Return the [X, Y] coordinate for the center point of the cell that contains the specified text.  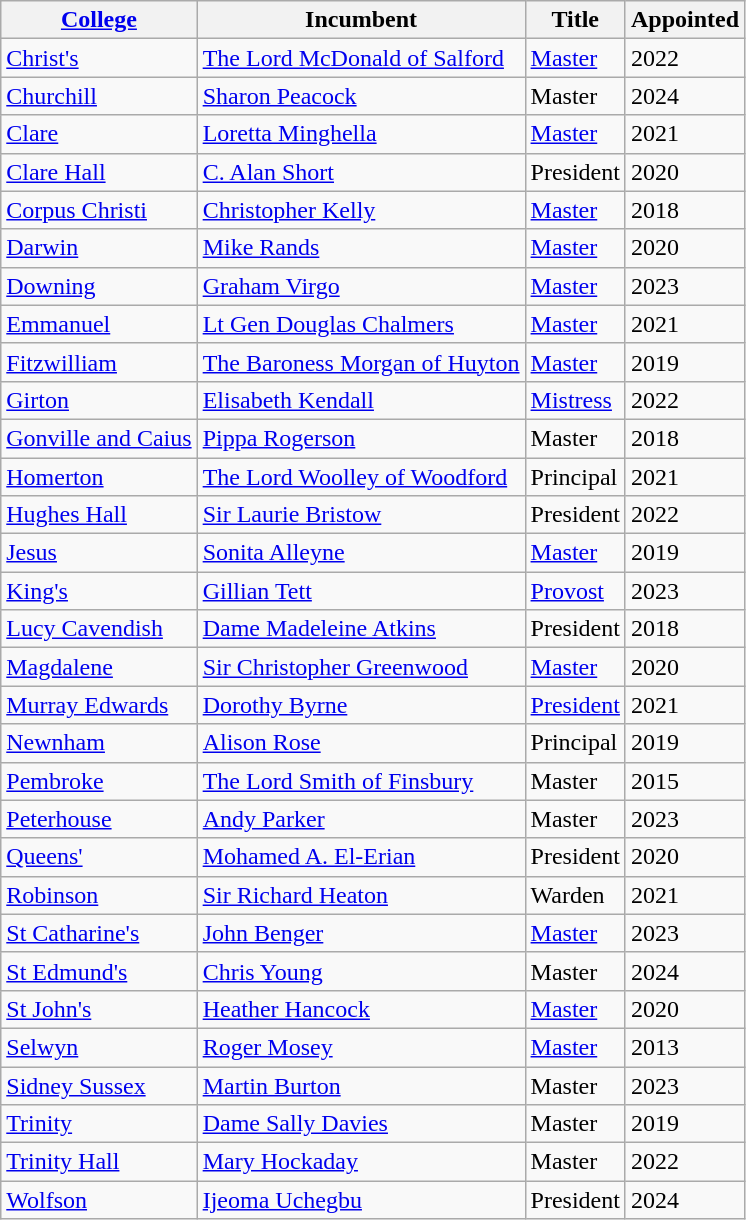
Newnham [99, 743]
Mohamed A. El-Erian [361, 857]
Clare Hall [99, 172]
Incumbent [361, 20]
Sir Richard Heaton [361, 895]
Title [575, 20]
The Lord Smith of Finsbury [361, 781]
Warden [575, 895]
Jesus [99, 553]
Sonita Alleyne [361, 553]
Provost [575, 591]
Martin Burton [361, 1085]
Magdalene [99, 667]
Christopher Kelly [361, 210]
Churchill [99, 96]
Queens' [99, 857]
Lt Gen Douglas Chalmers [361, 324]
Clare [99, 134]
King's [99, 591]
C. Alan Short [361, 172]
John Benger [361, 933]
Chris Young [361, 971]
Graham Virgo [361, 286]
Pembroke [99, 781]
Pippa Rogerson [361, 438]
Sir Laurie Bristow [361, 515]
Murray Edwards [99, 705]
Ijeoma Uchegbu [361, 1200]
Gonville and Caius [99, 438]
Mary Hockaday [361, 1162]
Dame Madeleine Atkins [361, 629]
Girton [99, 400]
Trinity Hall [99, 1162]
Heather Hancock [361, 1009]
Lucy Cavendish [99, 629]
Robinson [99, 895]
Hughes Hall [99, 515]
Dame Sally Davies [361, 1124]
The Baroness Morgan of Huyton [361, 362]
Trinity [99, 1124]
Dorothy Byrne [361, 705]
Elisabeth Kendall [361, 400]
Downing [99, 286]
Christ's [99, 58]
Alison Rose [361, 743]
St Catharine's [99, 933]
Mike Rands [361, 248]
Appointed [684, 20]
The Lord McDonald of Salford [361, 58]
2015 [684, 781]
Emmanuel [99, 324]
Sir Christopher Greenwood [361, 667]
Wolfson [99, 1200]
The Lord Woolley of Woodford [361, 477]
Mistress [575, 400]
Sharon Peacock [361, 96]
Roger Mosey [361, 1047]
St Edmund's [99, 971]
Loretta Minghella [361, 134]
Corpus Christi [99, 210]
2013 [684, 1047]
College [99, 20]
Darwin [99, 248]
Peterhouse [99, 819]
Selwyn [99, 1047]
Homerton [99, 477]
Sidney Sussex [99, 1085]
Andy Parker [361, 819]
Gillian Tett [361, 591]
Fitzwilliam [99, 362]
St John's [99, 1009]
